Find where the given text appears and provide that cell's center as (X, Y) coordinate. 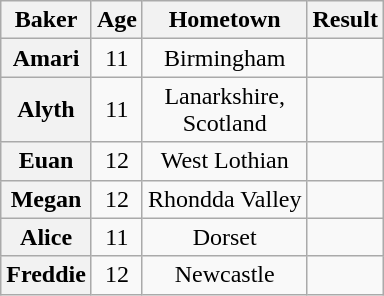
Lanarkshire,Scotland (224, 110)
Freddie (46, 275)
Age (116, 20)
Hometown (224, 20)
Rhondda Valley (224, 199)
Alyth (46, 110)
Result (345, 20)
Birmingham (224, 58)
Baker (46, 20)
Dorset (224, 237)
Megan (46, 199)
Newcastle (224, 275)
Amari (46, 58)
Alice (46, 237)
Euan (46, 161)
West Lothian (224, 161)
